From the cell containing the given text, extract its center point as [X, Y] coordinate. 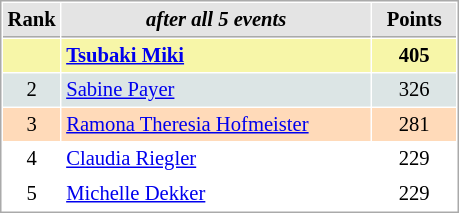
2 [32, 90]
281 [414, 124]
Michelle Dekker [216, 194]
Claudia Riegler [216, 158]
4 [32, 158]
Tsubaki Miki [216, 56]
405 [414, 56]
after all 5 events [216, 20]
Sabine Payer [216, 90]
326 [414, 90]
3 [32, 124]
Points [414, 20]
Rank [32, 20]
Ramona Theresia Hofmeister [216, 124]
5 [32, 194]
